Return (X, Y) of the center of cell containing provided text 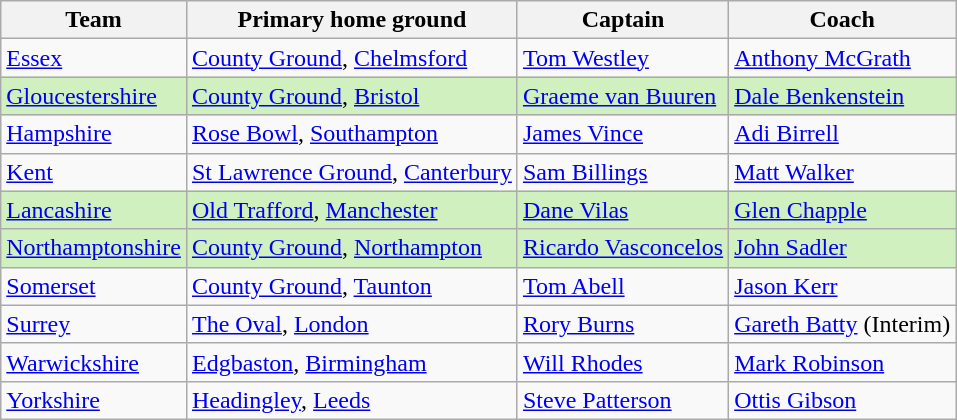
Ottis Gibson (842, 400)
Gloucestershire (94, 96)
Anthony McGrath (842, 58)
County Ground, Chelmsford (352, 58)
Captain (622, 20)
Kent (94, 172)
Yorkshire (94, 400)
Glen Chapple (842, 210)
Will Rhodes (622, 362)
Tom Abell (622, 286)
Essex (94, 58)
Edgbaston, Birmingham (352, 362)
Coach (842, 20)
St Lawrence Ground, Canterbury (352, 172)
Somerset (94, 286)
Dane Vilas (622, 210)
John Sadler (842, 248)
Headingley, Leeds (352, 400)
Mark Robinson (842, 362)
Graeme van Buuren (622, 96)
Hampshire (94, 134)
Old Trafford, Manchester (352, 210)
Rory Burns (622, 324)
County Ground, Bristol (352, 96)
Lancashire (94, 210)
Matt Walker (842, 172)
Dale Benkenstein (842, 96)
Ricardo Vasconcelos (622, 248)
James Vince (622, 134)
Gareth Batty (Interim) (842, 324)
The Oval, London (352, 324)
Warwickshire (94, 362)
Adi Birrell (842, 134)
Surrey (94, 324)
Team (94, 20)
Tom Westley (622, 58)
Northamptonshire (94, 248)
Rose Bowl, Southampton (352, 134)
County Ground, Northampton (352, 248)
Primary home ground (352, 20)
Steve Patterson (622, 400)
County Ground, Taunton (352, 286)
Sam Billings (622, 172)
Jason Kerr (842, 286)
